Output the [X, Y] coordinate of the center of the cell containing the given text.  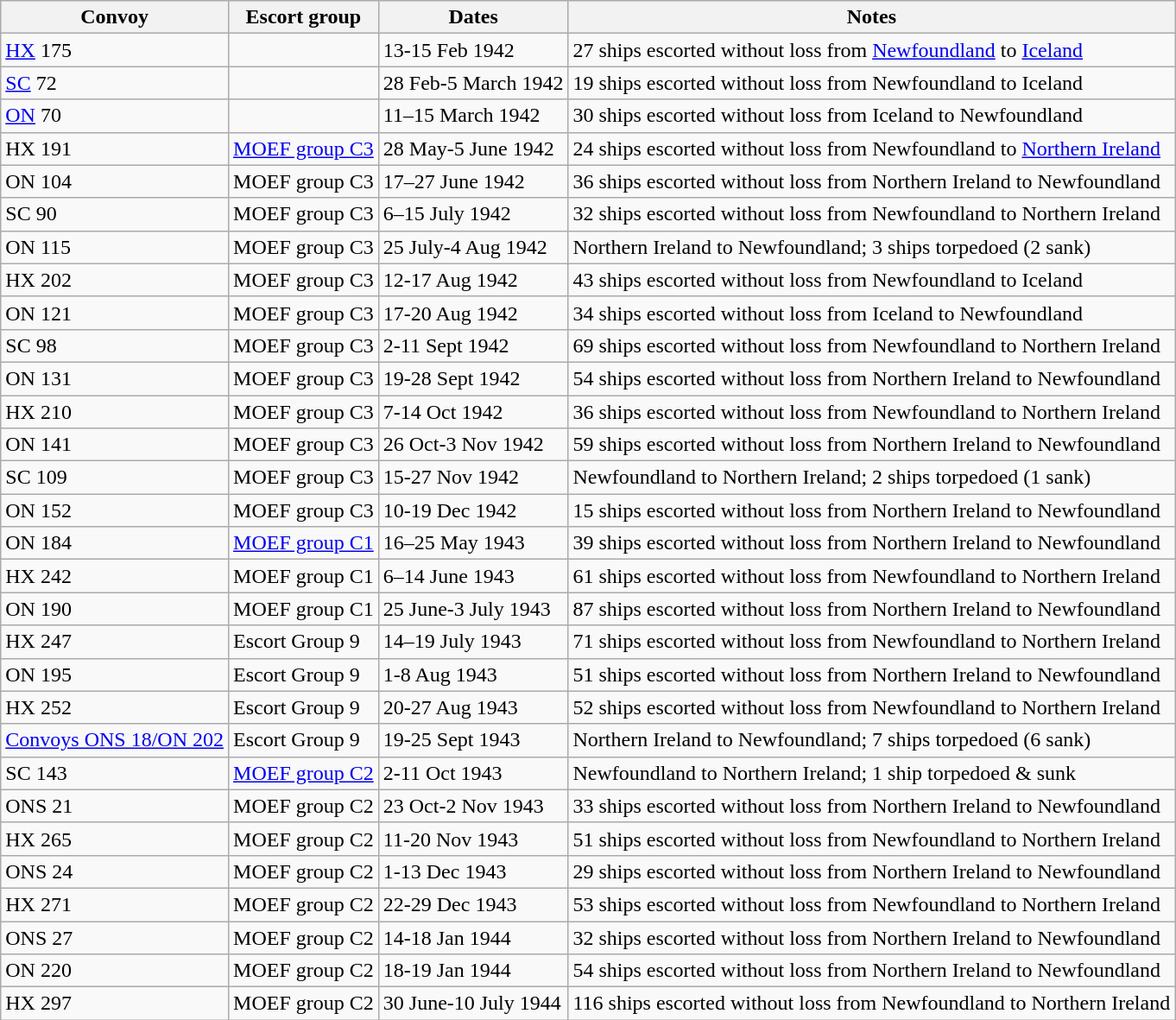
HX 191 [115, 149]
HX 210 [115, 412]
Newfoundland to Northern Ireland; 1 ship torpedoed & sunk [872, 773]
12-17 Aug 1942 [473, 280]
Escort group [304, 17]
1-13 Dec 1943 [473, 871]
59 ships escorted without loss from Northern Ireland to Newfoundland [872, 445]
Northern Ireland to Newfoundland; 7 ships torpedoed (6 sank) [872, 740]
7-14 Oct 1942 [473, 412]
HX 202 [115, 280]
69 ships escorted without loss from Newfoundland to Northern Ireland [872, 345]
53 ships escorted without loss from Newfoundland to Northern Ireland [872, 904]
19-28 Sept 1942 [473, 378]
SC 72 [115, 83]
20-27 Aug 1943 [473, 707]
24 ships escorted without loss from Newfoundland to Northern Ireland [872, 149]
HX 265 [115, 839]
ON 115 [115, 247]
34 ships escorted without loss from Iceland to Newfoundland [872, 313]
39 ships escorted without loss from Northern Ireland to Newfoundland [872, 543]
SC 98 [115, 345]
SC 90 [115, 214]
HX 247 [115, 642]
29 ships escorted without loss from Northern Ireland to Newfoundland [872, 871]
ON 190 [115, 609]
19-25 Sept 1943 [473, 740]
28 Feb-5 March 1942 [473, 83]
28 May-5 June 1942 [473, 149]
ON 195 [115, 675]
11–15 March 1942 [473, 116]
87 ships escorted without loss from Northern Ireland to Newfoundland [872, 609]
Convoy [115, 17]
26 Oct-3 Nov 1942 [473, 445]
16–25 May 1943 [473, 543]
10-19 Dec 1942 [473, 510]
30 June-10 July 1944 [473, 1004]
ON 121 [115, 313]
61 ships escorted without loss from Newfoundland to Northern Ireland [872, 576]
36 ships escorted without loss from Newfoundland to Northern Ireland [872, 412]
43 ships escorted without loss from Newfoundland to Iceland [872, 280]
SC 143 [115, 773]
ON 104 [115, 181]
ON 70 [115, 116]
ON 220 [115, 971]
17-20 Aug 1942 [473, 313]
ONS 24 [115, 871]
27 ships escorted without loss from Newfoundland to Iceland [872, 50]
25 July-4 Aug 1942 [473, 247]
6–15 July 1942 [473, 214]
ONS 27 [115, 937]
116 ships escorted without loss from Newfoundland to Northern Ireland [872, 1004]
15 ships escorted without loss from Northern Ireland to Newfoundland [872, 510]
14-18 Jan 1944 [473, 937]
HX 297 [115, 1004]
18-19 Jan 1944 [473, 971]
Notes [872, 17]
51 ships escorted without loss from Northern Ireland to Newfoundland [872, 675]
25 June-3 July 1943 [473, 609]
ON 184 [115, 543]
HX 175 [115, 50]
36 ships escorted without loss from Northern Ireland to Newfoundland [872, 181]
Newfoundland to Northern Ireland; 2 ships torpedoed (1 sank) [872, 478]
52 ships escorted without loss from Newfoundland to Northern Ireland [872, 707]
HX 252 [115, 707]
19 ships escorted without loss from Newfoundland to Iceland [872, 83]
SC 109 [115, 478]
11-20 Nov 1943 [473, 839]
ON 152 [115, 510]
HX 242 [115, 576]
ON 131 [115, 378]
13-15 Feb 1942 [473, 50]
23 Oct-2 Nov 1943 [473, 806]
Northern Ireland to Newfoundland; 3 ships torpedoed (2 sank) [872, 247]
HX 271 [115, 904]
2-11 Oct 1943 [473, 773]
ON 141 [115, 445]
22-29 Dec 1943 [473, 904]
33 ships escorted without loss from Northern Ireland to Newfoundland [872, 806]
15-27 Nov 1942 [473, 478]
2-11 Sept 1942 [473, 345]
ONS 21 [115, 806]
14–19 July 1943 [473, 642]
1-8 Aug 1943 [473, 675]
32 ships escorted without loss from Newfoundland to Northern Ireland [872, 214]
51 ships escorted without loss from Newfoundland to Northern Ireland [872, 839]
6–14 June 1943 [473, 576]
17–27 June 1942 [473, 181]
30 ships escorted without loss from Iceland to Newfoundland [872, 116]
Dates [473, 17]
Convoys ONS 18/ON 202 [115, 740]
32 ships escorted without loss from Northern Ireland to Newfoundland [872, 937]
71 ships escorted without loss from Newfoundland to Northern Ireland [872, 642]
